From the cell containing the given text, extract its center point as (x, y) coordinate. 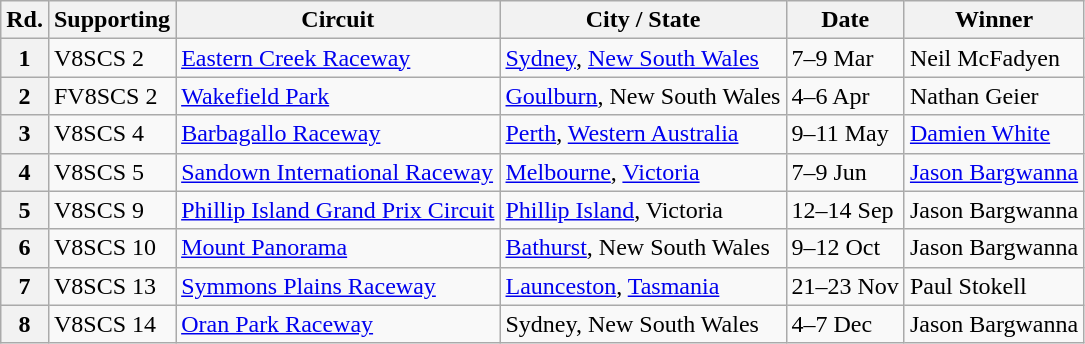
Symmons Plains Raceway (338, 286)
FV8SCS 2 (112, 96)
21–23 Nov (845, 286)
9–12 Oct (845, 248)
Goulburn, New South Wales (643, 96)
Oran Park Raceway (338, 324)
5 (25, 210)
1 (25, 58)
Eastern Creek Raceway (338, 58)
4 (25, 172)
Bathurst, New South Wales (643, 248)
V8SCS 13 (112, 286)
7 (25, 286)
Winner (994, 20)
2 (25, 96)
Melbourne, Victoria (643, 172)
4–7 Dec (845, 324)
V8SCS 2 (112, 58)
Supporting (112, 20)
City / State (643, 20)
Phillip Island Grand Prix Circuit (338, 210)
Launceston, Tasmania (643, 286)
Barbagallo Raceway (338, 134)
12–14 Sep (845, 210)
Paul Stokell (994, 286)
Mount Panorama (338, 248)
9–11 May (845, 134)
4–6 Apr (845, 96)
V8SCS 4 (112, 134)
7–9 Jun (845, 172)
Date (845, 20)
V8SCS 9 (112, 210)
Perth, Western Australia (643, 134)
7–9 Mar (845, 58)
Damien White (994, 134)
Neil McFadyen (994, 58)
6 (25, 248)
Circuit (338, 20)
V8SCS 14 (112, 324)
Phillip Island, Victoria (643, 210)
3 (25, 134)
V8SCS 5 (112, 172)
V8SCS 10 (112, 248)
8 (25, 324)
Nathan Geier (994, 96)
Rd. (25, 20)
Wakefield Park (338, 96)
Sandown International Raceway (338, 172)
